Provide the [x, y] coordinate of the cell's center where the given text is located.  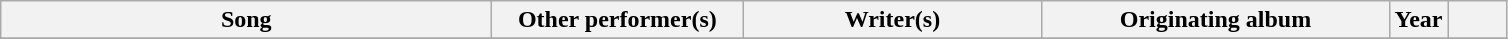
Writer(s) [892, 20]
Song [246, 20]
Year [1418, 20]
Other performer(s) [618, 20]
Originating album [1216, 20]
